Return the [X, Y] coordinate for the center point of the cell that contains the specified text.  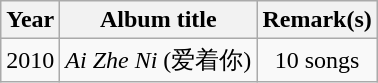
Album title [158, 20]
Ai Zhe Ni (爱着你) [158, 60]
10 songs [317, 60]
2010 [30, 60]
Remark(s) [317, 20]
Year [30, 20]
